Identify which cell holds the provided text, then report its (x, y) central coordinate. 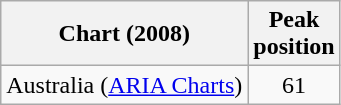
Peakposition (294, 34)
Chart (2008) (124, 34)
61 (294, 85)
Australia (ARIA Charts) (124, 85)
